Identify which cell holds the provided text, then report its [X, Y] central coordinate. 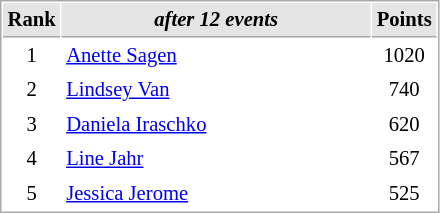
567 [404, 158]
Lindsey Van [216, 90]
5 [32, 194]
Rank [32, 20]
620 [404, 124]
Daniela Iraschko [216, 124]
4 [32, 158]
740 [404, 90]
525 [404, 194]
2 [32, 90]
Anette Sagen [216, 56]
Jessica Jerome [216, 194]
3 [32, 124]
1 [32, 56]
after 12 events [216, 20]
Points [404, 20]
Line Jahr [216, 158]
1020 [404, 56]
